Return (x, y) of the center of cell containing provided text 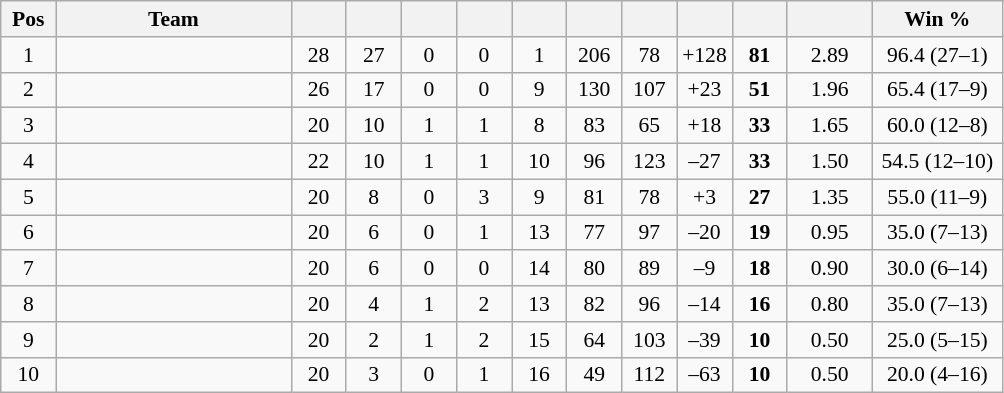
103 (650, 340)
18 (760, 269)
14 (540, 269)
17 (374, 90)
1.96 (830, 90)
25.0 (5–15) (937, 340)
15 (540, 340)
123 (650, 162)
Team (174, 19)
30.0 (6–14) (937, 269)
28 (318, 55)
55.0 (11–9) (937, 197)
20.0 (4–16) (937, 375)
–20 (704, 233)
107 (650, 90)
51 (760, 90)
2.89 (830, 55)
80 (594, 269)
+3 (704, 197)
0.95 (830, 233)
19 (760, 233)
82 (594, 304)
Win % (937, 19)
5 (28, 197)
77 (594, 233)
26 (318, 90)
–63 (704, 375)
–14 (704, 304)
22 (318, 162)
83 (594, 126)
206 (594, 55)
1.65 (830, 126)
+128 (704, 55)
7 (28, 269)
+18 (704, 126)
1.35 (830, 197)
Pos (28, 19)
65.4 (17–9) (937, 90)
54.5 (12–10) (937, 162)
112 (650, 375)
–9 (704, 269)
97 (650, 233)
64 (594, 340)
130 (594, 90)
0.90 (830, 269)
–27 (704, 162)
1.50 (830, 162)
49 (594, 375)
89 (650, 269)
–39 (704, 340)
65 (650, 126)
96.4 (27–1) (937, 55)
+23 (704, 90)
60.0 (12–8) (937, 126)
0.80 (830, 304)
